Provide the [x, y] coordinate of the cell's center where the given text is located.  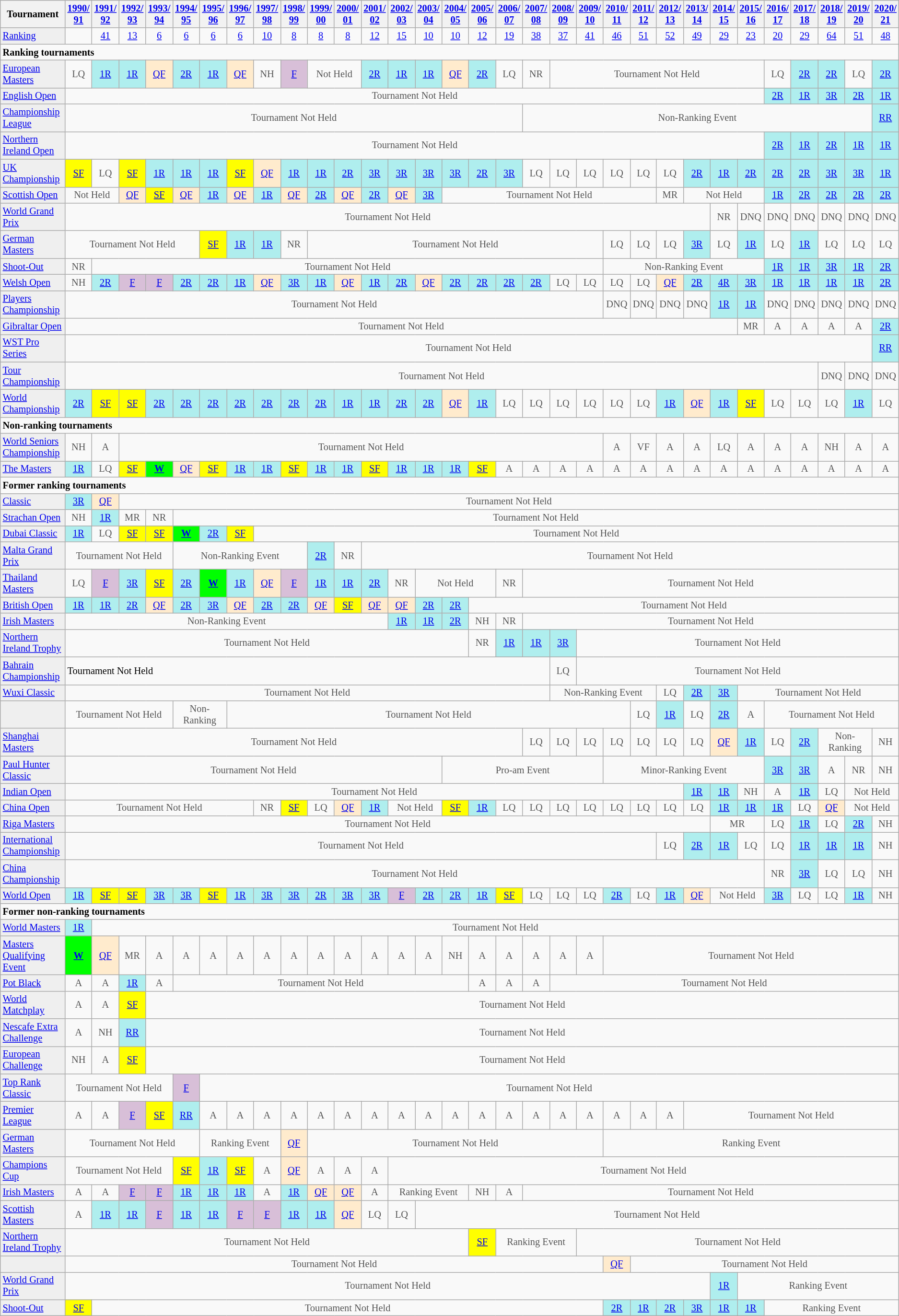
1994/95 [186, 14]
English Open [33, 96]
Dubai Classic [33, 534]
Strachan Open [33, 517]
Former ranking tournaments [450, 485]
Shanghai Masters [33, 742]
2014/15 [724, 14]
2015/16 [751, 14]
2019/20 [858, 14]
International Championship [33, 846]
2002/03 [401, 14]
19 [509, 36]
Northern Ireland Open [33, 145]
Bahrain Championship [33, 671]
World Open [33, 896]
2003/04 [429, 14]
1992/93 [132, 14]
China Championship [33, 873]
China Open [33, 808]
Championship League [33, 118]
52 [670, 36]
World Masters [33, 928]
Ranking tournaments [450, 52]
2006/07 [509, 14]
46 [617, 36]
1996/97 [240, 14]
2010/11 [617, 14]
1997/98 [267, 14]
1991/92 [105, 14]
37 [563, 36]
World Championship [33, 403]
European Challenge [33, 1060]
Pro-am Event [523, 770]
13 [132, 36]
UK Championship [33, 173]
Ranking [33, 36]
VF [643, 447]
Nescafe Extra Challenge [33, 1033]
World Matchplay [33, 1005]
Non-ranking tournaments [450, 425]
Former non-ranking tournaments [450, 911]
2005/06 [482, 14]
1999/00 [321, 14]
Welsh Open [33, 282]
The Masters [33, 469]
Gibraltar Open [33, 326]
Paul Hunter Classic [33, 770]
2007/08 [536, 14]
Tour Championship [33, 376]
2001/02 [374, 14]
1990/91 [79, 14]
20 [778, 36]
2000/01 [348, 14]
Riga Masters [33, 824]
Wuxi Classic [33, 693]
World Seniors Championship [33, 447]
Classic [33, 501]
Malta Grand Prix [33, 556]
2017/18 [805, 14]
Tournament [33, 14]
4R [724, 282]
2016/17 [778, 14]
49 [697, 36]
Minor-Ranking Event [684, 770]
Top Rank Classic [33, 1088]
Scottish Open [33, 195]
Masters Qualifying Event [33, 955]
2011/12 [643, 14]
38 [536, 36]
1993/94 [159, 14]
64 [831, 36]
2012/13 [670, 14]
2008/09 [563, 14]
2018/19 [831, 14]
Indian Open [33, 792]
European Masters [33, 74]
2020/21 [886, 14]
1995/96 [213, 14]
Premier League [33, 1116]
15 [401, 36]
1998/99 [294, 14]
2013/14 [697, 14]
Scottish Masters [33, 1214]
Champions Cup [33, 1171]
WST Pro Series [33, 348]
2004/05 [455, 14]
Thailand Masters [33, 583]
Players Championship [33, 304]
23 [751, 36]
British Open [33, 605]
2009/10 [590, 14]
48 [886, 36]
Pot Black [33, 983]
